Return [X, Y] of the center of cell containing provided text 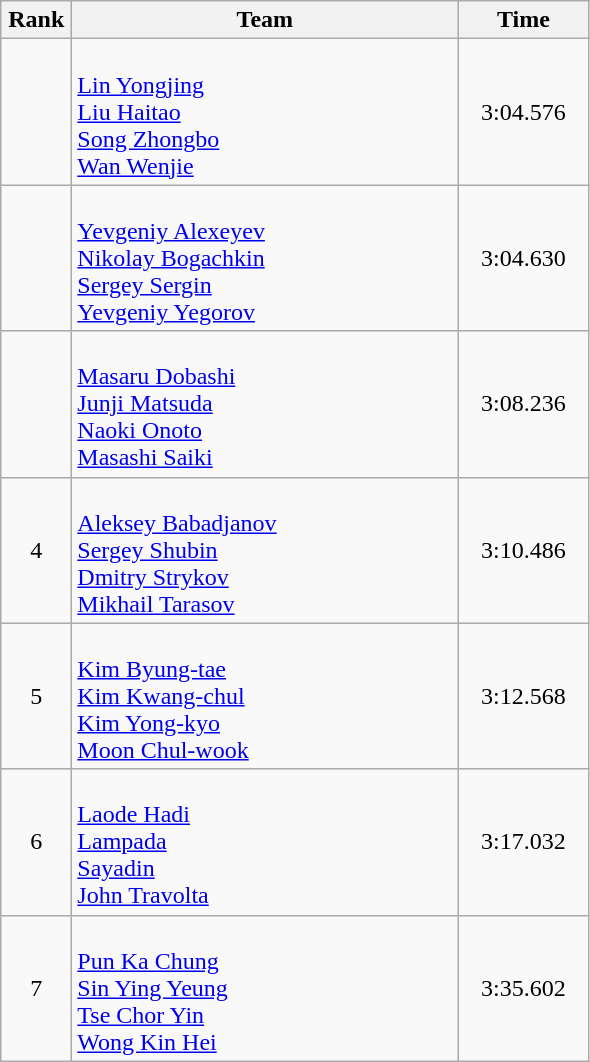
Kim Byung-taeKim Kwang-chulKim Yong-kyoMoon Chul-wook [265, 696]
Pun Ka ChungSin Ying YeungTse Chor YinWong Kin Hei [265, 988]
Rank [36, 20]
3:08.236 [524, 404]
Laode HadiLampadaSayadinJohn Travolta [265, 842]
3:17.032 [524, 842]
Team [265, 20]
5 [36, 696]
3:04.630 [524, 258]
7 [36, 988]
Lin YongjingLiu HaitaoSong ZhongboWan Wenjie [265, 112]
6 [36, 842]
3:12.568 [524, 696]
Time [524, 20]
Aleksey BabadjanovSergey ShubinDmitry StrykovMikhail Tarasov [265, 550]
Masaru DobashiJunji MatsudaNaoki OnotoMasashi Saiki [265, 404]
3:10.486 [524, 550]
Yevgeniy AlexeyevNikolay BogachkinSergey SerginYevgeniy Yegorov [265, 258]
3:04.576 [524, 112]
3:35.602 [524, 988]
4 [36, 550]
